Return the (X, Y) coordinate for the center point of the cell that contains the specified text.  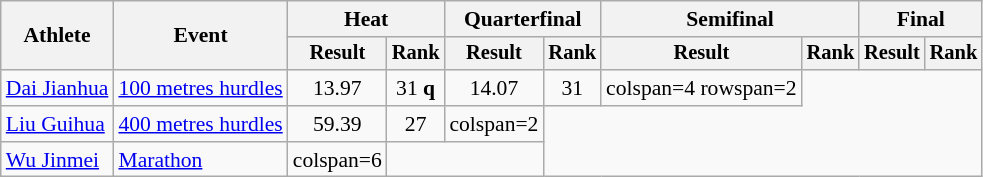
27 (416, 124)
59.39 (338, 124)
31 q (416, 88)
colspan=4 rowspan=2 (702, 88)
Dai Jianhua (58, 88)
Final (920, 19)
colspan=2 (494, 124)
400 metres hurdles (200, 124)
Event (200, 36)
Semifinal (730, 19)
14.07 (494, 88)
100 metres hurdles (200, 88)
Athlete (58, 36)
Heat (366, 19)
31 (572, 88)
Quarterfinal (522, 19)
13.97 (338, 88)
Liu Guihua (58, 124)
